Return [x, y] of the center of cell containing provided text 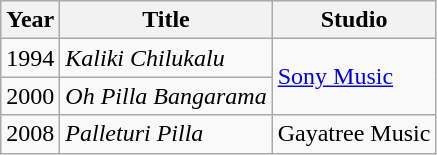
1994 [30, 58]
Palleturi Pilla [166, 134]
2000 [30, 96]
Year [30, 20]
Studio [354, 20]
Title [166, 20]
Oh Pilla Bangarama [166, 96]
Kaliki Chilukalu [166, 58]
2008 [30, 134]
Gayatree Music [354, 134]
Sony Music [354, 77]
